Capture the cell that displays the provided text and extract its [X, Y] central coordinate. 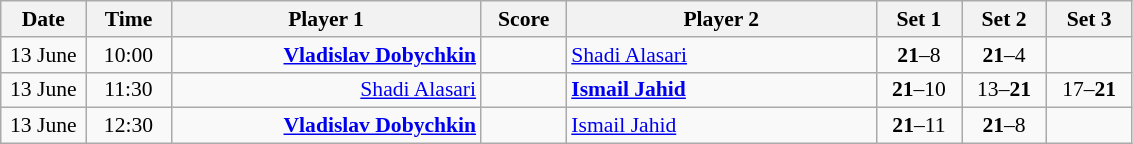
Player 2 [721, 19]
11:30 [128, 90]
Score [524, 19]
Date [44, 19]
21–11 [918, 126]
21–10 [918, 90]
Set 1 [918, 19]
17–21 [1090, 90]
21–4 [1004, 55]
13–21 [1004, 90]
Player 1 [326, 19]
Set 2 [1004, 19]
10:00 [128, 55]
Set 3 [1090, 19]
12:30 [128, 126]
Time [128, 19]
